Identify which cell holds the provided text, then report its (X, Y) central coordinate. 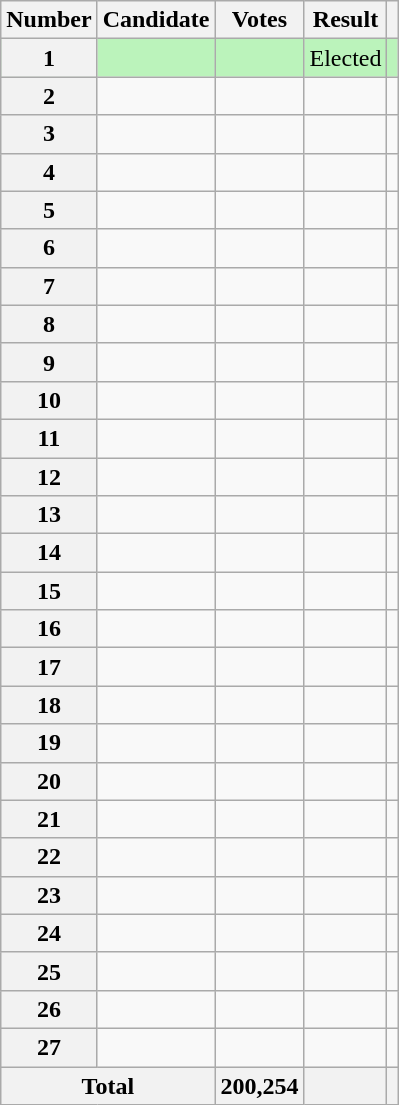
8 (49, 324)
23 (49, 895)
Result (346, 20)
22 (49, 857)
13 (49, 515)
20 (49, 781)
3 (49, 134)
25 (49, 971)
4 (49, 172)
11 (49, 438)
200,254 (260, 1085)
12 (49, 477)
16 (49, 629)
5 (49, 210)
14 (49, 553)
9 (49, 362)
26 (49, 1009)
17 (49, 667)
2 (49, 96)
18 (49, 705)
24 (49, 933)
Elected (346, 58)
7 (49, 286)
Candidate (156, 20)
21 (49, 819)
27 (49, 1047)
15 (49, 591)
6 (49, 248)
Number (49, 20)
19 (49, 743)
1 (49, 58)
Total (108, 1085)
Votes (260, 20)
10 (49, 400)
